Search for the cell housing the specified text and yield its [X, Y] center coordinate. 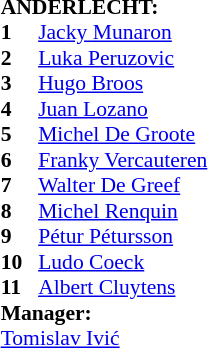
8 [20, 211]
6 [20, 160]
10 [20, 262]
Albert Cluytens [122, 287]
9 [20, 237]
Juan Lozano [122, 109]
4 [20, 109]
11 [20, 287]
Ludo Coeck [122, 262]
5 [20, 135]
Jacky Munaron [122, 33]
7 [20, 185]
3 [20, 83]
Michel De Groote [122, 135]
Walter De Greef [122, 185]
Luka Peruzovic [122, 58]
Hugo Broos [122, 83]
1 [20, 33]
Manager: [104, 313]
Michel Renquin [122, 211]
Pétur Pétursson [122, 237]
2 [20, 58]
Franky Vercauteren [122, 160]
